For the text-containing cell, return its midpoint in [x, y] coordinate format. 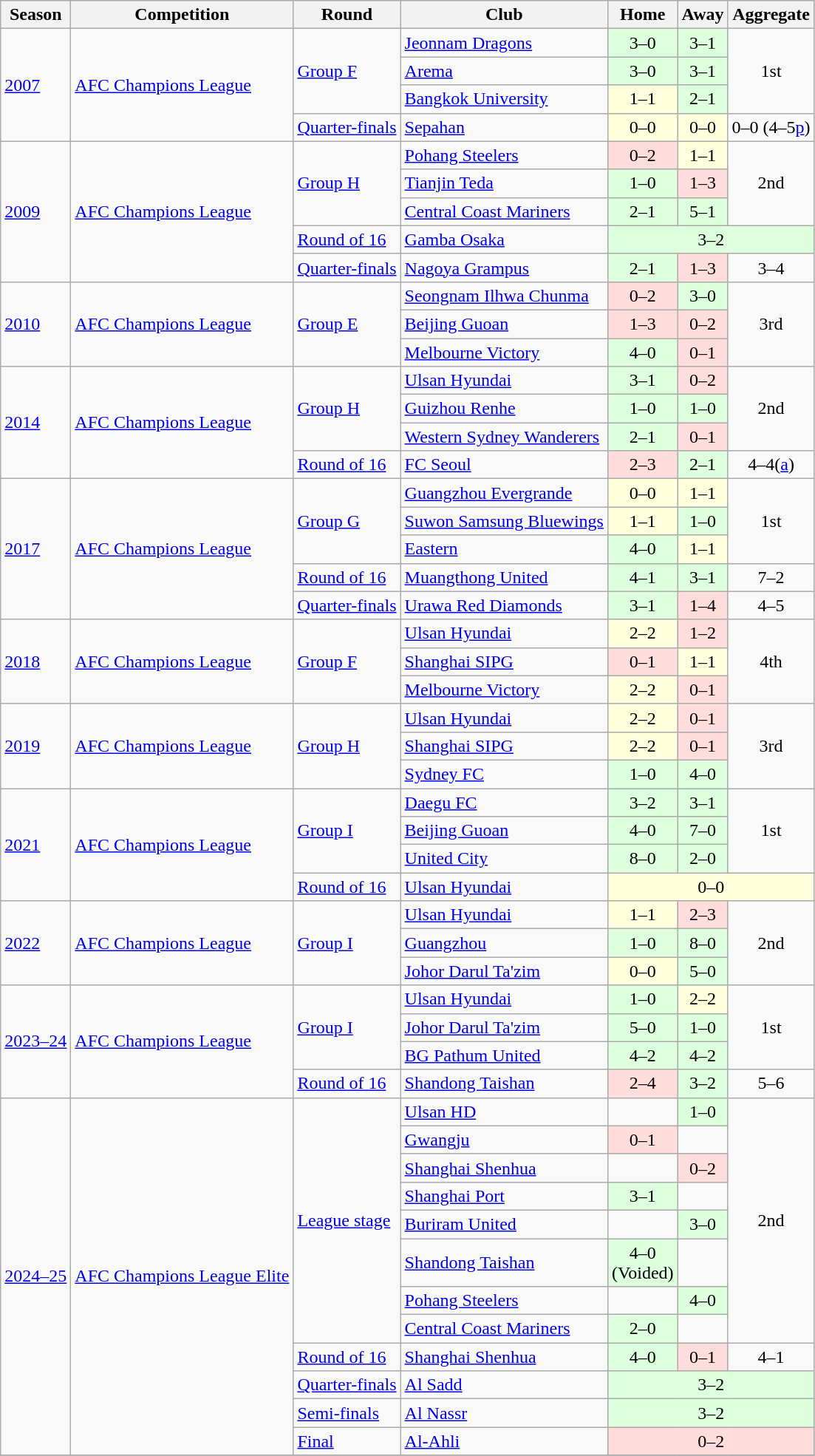
Muangthong United [504, 577]
Season [35, 15]
BG Pathum United [504, 1055]
Daegu FC [504, 802]
Arema [504, 71]
Al Sadd [504, 1385]
Seongnam Ilhwa Chunma [504, 296]
Sydney FC [504, 774]
League stage [347, 1220]
2023–24 [35, 1041]
Western Sydney Wanderers [504, 437]
2014 [35, 423]
4–0 (Voided) [643, 1262]
Guizhou Renhe [504, 409]
Jeonnam Dragons [504, 43]
5–1 [703, 211]
1–4 [703, 605]
United City [504, 859]
2024–25 [35, 1276]
Round [347, 15]
5–6 [771, 1084]
Urawa Red Diamonds [504, 605]
2–4 [643, 1084]
Aggregate [771, 15]
Nagoya Grampus [504, 268]
Shanghai Port [504, 1196]
Guangzhou [504, 943]
Away [703, 15]
Eastern [504, 549]
2019 [35, 746]
Club [504, 15]
Sepahan [504, 127]
Group G [347, 521]
Home [643, 15]
2022 [35, 943]
Tianjin Teda [504, 183]
Gamba Osaka [504, 239]
Buriram United [504, 1224]
1–2 [703, 633]
7–0 [703, 831]
Group E [347, 324]
3–4 [771, 268]
Competition [182, 15]
2018 [35, 661]
7–2 [771, 577]
4–4(a) [771, 465]
Ulsan HD [504, 1112]
Al-Ahli [504, 1441]
Gwangju [504, 1140]
4th [771, 661]
2007 [35, 85]
2017 [35, 549]
AFC Champions League Elite [182, 1276]
Bangkok University [504, 99]
Suwon Samsung Bluewings [504, 521]
Final [347, 1441]
2010 [35, 324]
Semi-finals [347, 1413]
Guangzhou Evergrande [504, 493]
2009 [35, 211]
0–0 (4–5p) [771, 127]
2021 [35, 844]
Al Nassr [504, 1413]
FC Seoul [504, 465]
4–5 [771, 605]
